Pinpoint the cell where the given text exists, returning its (X, Y) midpoint coordinate. 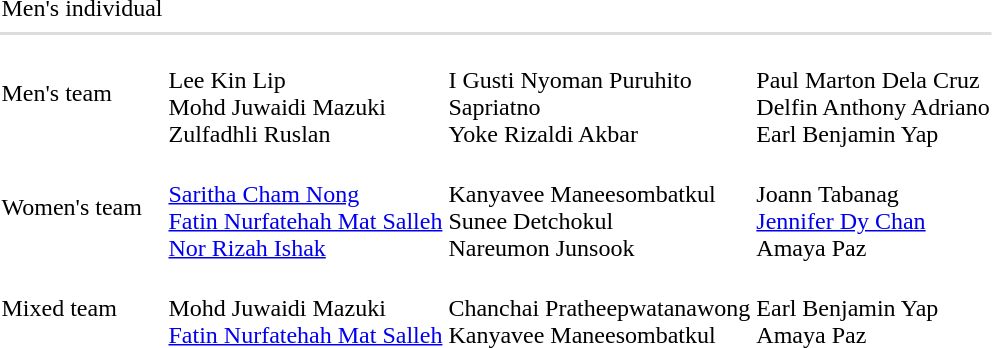
Kanyavee ManeesombatkulSunee DetchokulNareumon Junsook (600, 208)
Lee Kin LipMohd Juwaidi MazukiZulfadhli Ruslan (306, 94)
I Gusti Nyoman PuruhitoSapriatnoYoke Rizaldi Akbar (600, 94)
Joann TabanagJennifer Dy ChanAmaya Paz (873, 208)
Women's team (82, 208)
Men's team (82, 94)
Paul Marton Dela CruzDelfin Anthony AdrianoEarl Benjamin Yap (873, 94)
Saritha Cham NongFatin Nurfatehah Mat SallehNor Rizah Ishak (306, 208)
